Determine the [X, Y] coordinate at the center of the cell enclosing the given text.  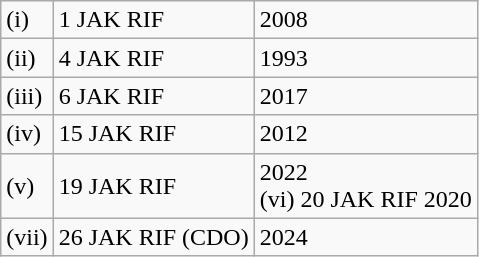
6 JAK RIF [154, 96]
(vii) [27, 237]
15 JAK RIF [154, 134]
2017 [366, 96]
(ii) [27, 58]
4 JAK RIF [154, 58]
1 JAK RIF [154, 20]
2012 [366, 134]
26 JAK RIF (CDO) [154, 237]
(v) [27, 186]
2022(vi) 20 JAK RIF 2020 [366, 186]
(iv) [27, 134]
(iii) [27, 96]
19 JAK RIF [154, 186]
2008 [366, 20]
2024 [366, 237]
(i) [27, 20]
1993 [366, 58]
